For the text-containing cell, return its midpoint in (X, Y) coordinate format. 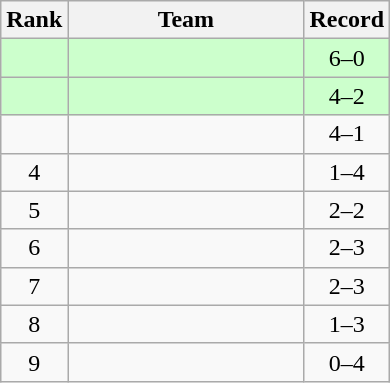
1–4 (347, 172)
Record (347, 20)
0–4 (347, 362)
8 (34, 324)
4 (34, 172)
7 (34, 286)
2–2 (347, 210)
4–1 (347, 134)
6 (34, 248)
4–2 (347, 96)
9 (34, 362)
Team (186, 20)
6–0 (347, 58)
1–3 (347, 324)
5 (34, 210)
Rank (34, 20)
